Detect which cell encompasses the target text, then output its [x, y] center coordinate. 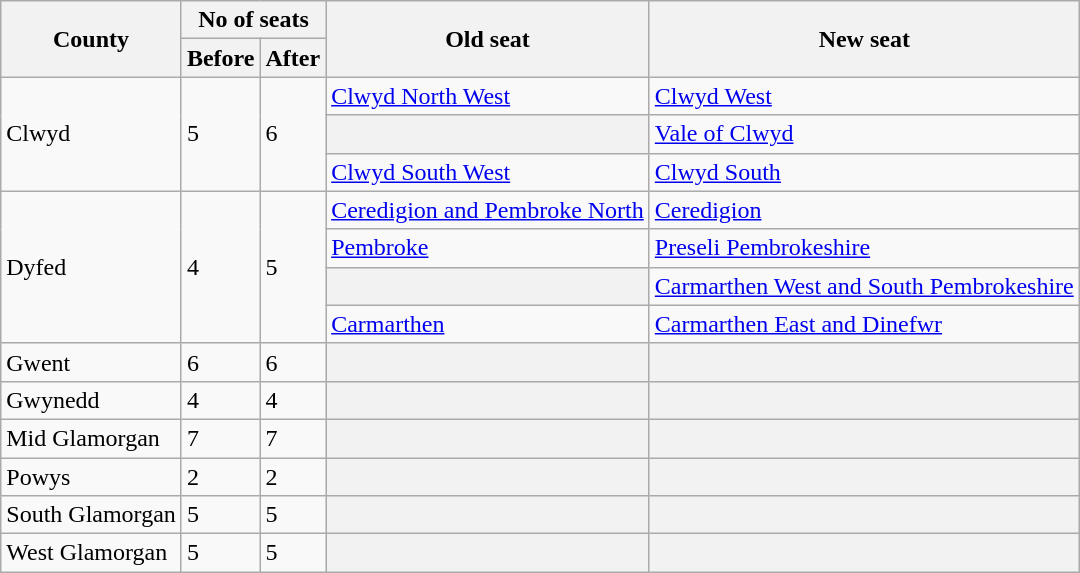
Mid Glamorgan [92, 438]
Old seat [488, 39]
After [293, 58]
Before [220, 58]
Carmarthen West and South Pembrokeshire [864, 286]
Clwyd South West [488, 172]
Gwynedd [92, 400]
New seat [864, 39]
Powys [92, 477]
Clwyd [92, 134]
Ceredigion [864, 210]
Clwyd West [864, 96]
County [92, 39]
South Glamorgan [92, 515]
No of seats [253, 20]
Carmarthen East and Dinefwr [864, 324]
Gwent [92, 362]
West Glamorgan [92, 553]
Dyfed [92, 267]
Clwyd North West [488, 96]
Preseli Pembrokeshire [864, 248]
Ceredigion and Pembroke North [488, 210]
Pembroke [488, 248]
Carmarthen [488, 324]
Vale of Clwyd [864, 134]
Clwyd South [864, 172]
